For the text-containing cell, return its midpoint in (X, Y) coordinate format. 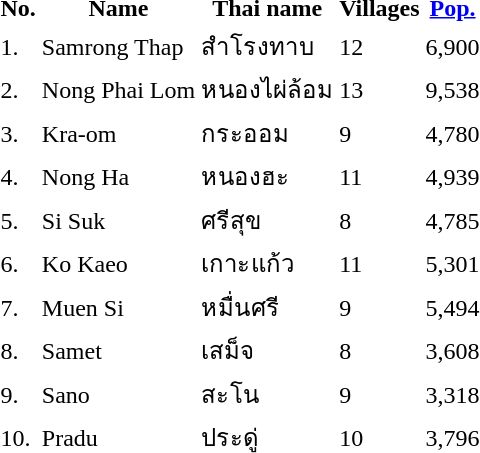
12 (380, 46)
Sano (118, 394)
ศรีสุข (268, 220)
Samet (118, 350)
เสม็จ (268, 350)
Nong Phai Lom (118, 90)
13 (380, 90)
หมื่นศรี (268, 307)
เกาะแก้ว (268, 264)
Ko Kaeo (118, 264)
หนองไผ่ล้อม (268, 90)
สำโรงทาบ (268, 46)
Nong Ha (118, 176)
Si Suk (118, 220)
หนองฮะ (268, 176)
สะโน (268, 394)
Kra-om (118, 133)
กระออม (268, 133)
Muen Si (118, 307)
Samrong Thap (118, 46)
